Locate the cell with the specified text and output its [X, Y] center coordinate. 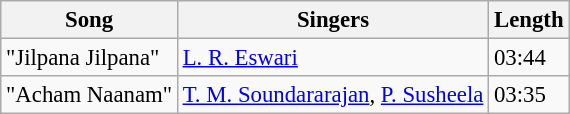
03:35 [529, 95]
L. R. Eswari [332, 58]
Length [529, 20]
T. M. Soundararajan, P. Susheela [332, 95]
"Jilpana Jilpana" [90, 58]
03:44 [529, 58]
Song [90, 20]
"Acham Naanam" [90, 95]
Singers [332, 20]
